Search for the cell housing the specified text and yield its (X, Y) center coordinate. 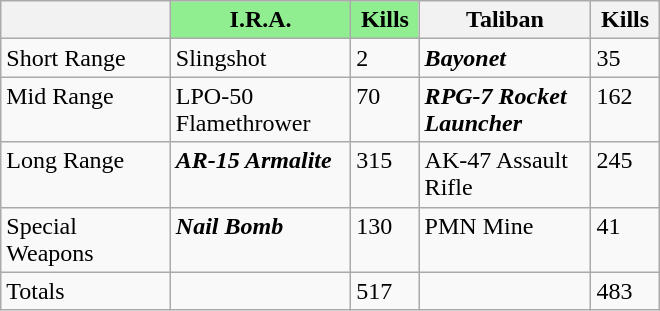
483 (625, 291)
315 (385, 174)
Long Range (86, 174)
PMN Mine (505, 240)
2 (385, 58)
Short Range (86, 58)
70 (385, 110)
130 (385, 240)
AK-47 Assault Rifle (505, 174)
LPO-50 Flamethrower (260, 110)
162 (625, 110)
Slingshot (260, 58)
41 (625, 240)
Mid Range (86, 110)
517 (385, 291)
Totals (86, 291)
Special Weapons (86, 240)
Bayonet (505, 58)
245 (625, 174)
Nail Bomb (260, 240)
RPG-7 Rocket Launcher (505, 110)
I.R.A. (260, 20)
AR-15 Armalite (260, 174)
Taliban (505, 20)
35 (625, 58)
